Search for the cell housing the specified text and yield its [X, Y] center coordinate. 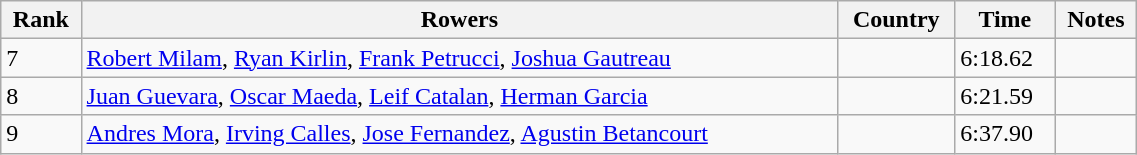
8 [41, 96]
9 [41, 134]
6:18.62 [1005, 58]
6:37.90 [1005, 134]
Time [1005, 20]
Rowers [460, 20]
Andres Mora, Irving Calles, Jose Fernandez, Agustin Betancourt [460, 134]
Juan Guevara, Oscar Maeda, Leif Catalan, Herman Garcia [460, 96]
Country [896, 20]
Notes [1096, 20]
6:21.59 [1005, 96]
Robert Milam, Ryan Kirlin, Frank Petrucci, Joshua Gautreau [460, 58]
7 [41, 58]
Rank [41, 20]
